Detect which cell encompasses the target text, then output its (x, y) center coordinate. 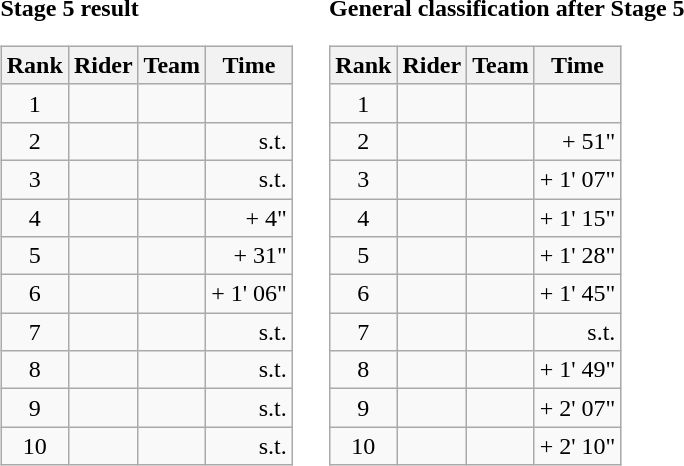
+ 2' 07" (578, 408)
+ 1' 15" (578, 217)
+ 1' 28" (578, 256)
+ 51" (578, 141)
+ 2' 10" (578, 446)
+ 1' 49" (578, 370)
+ 1' 45" (578, 294)
+ 1' 06" (250, 294)
+ 4" (250, 217)
+ 1' 07" (578, 179)
+ 31" (250, 256)
